Pinpoint the cell where the given text exists, returning its (x, y) midpoint coordinate. 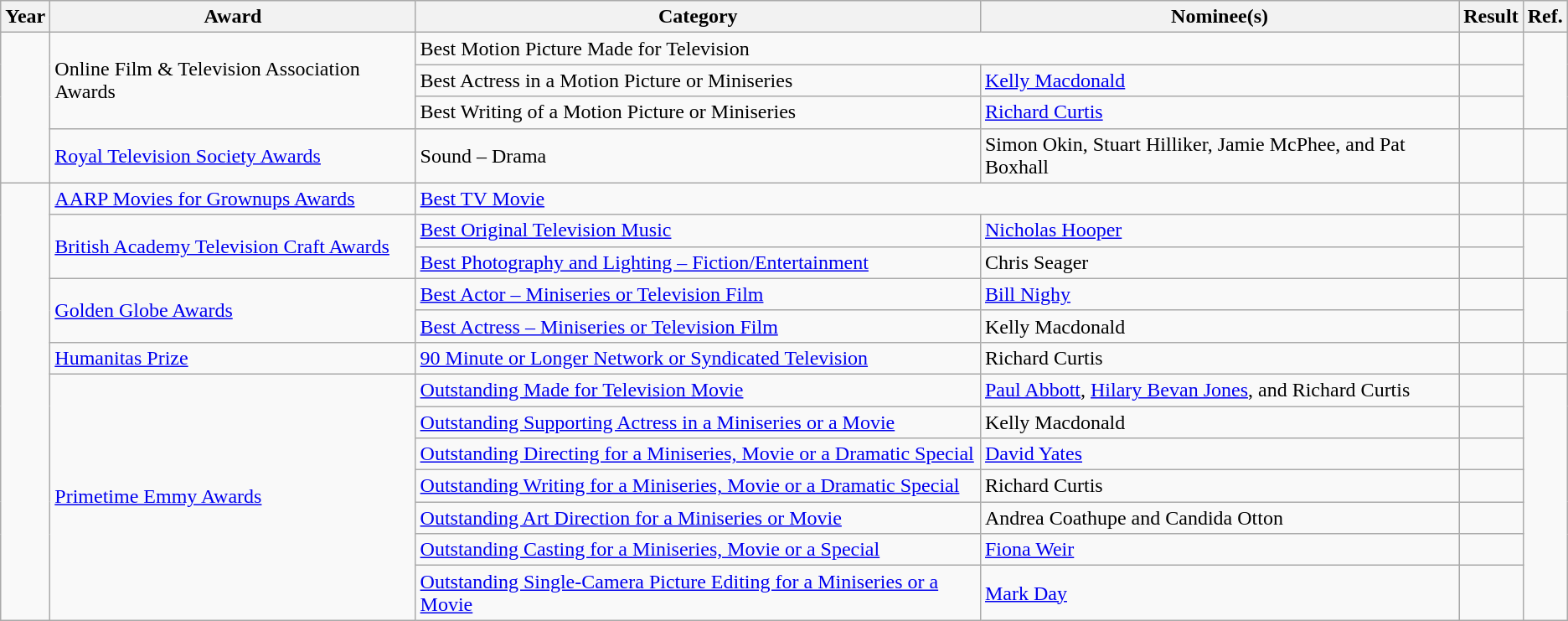
Best Writing of a Motion Picture or Miniseries (698, 112)
Mark Day (1220, 593)
Award (233, 17)
Fiona Weir (1220, 550)
Best TV Movie (937, 199)
Year (25, 17)
Best Motion Picture Made for Television (937, 49)
Nominee(s) (1220, 17)
Outstanding Supporting Actress in a Miniseries or a Movie (698, 422)
Chris Seager (1220, 262)
Best Actress in a Motion Picture or Miniseries (698, 80)
Best Actress – Miniseries or Television Film (698, 326)
Royal Television Society Awards (233, 156)
Outstanding Writing for a Miniseries, Movie or a Dramatic Special (698, 486)
Nicholas Hooper (1220, 230)
Humanitas Prize (233, 358)
Outstanding Casting for a Miniseries, Movie or a Special (698, 550)
Result (1491, 17)
Outstanding Single-Camera Picture Editing for a Miniseries or a Movie (698, 593)
Category (698, 17)
AARP Movies for Grownups Awards (233, 199)
Online Film & Television Association Awards (233, 80)
Paul Abbott, Hilary Bevan Jones, and Richard Curtis (1220, 390)
Andrea Coathupe and Candida Otton (1220, 518)
Simon Okin, Stuart Hilliker, Jamie McPhee, and Pat Boxhall (1220, 156)
Best Actor – Miniseries or Television Film (698, 294)
Bill Nighy (1220, 294)
Ref. (1545, 17)
David Yates (1220, 454)
Primetime Emmy Awards (233, 496)
Golden Globe Awards (233, 310)
Outstanding Directing for a Miniseries, Movie or a Dramatic Special (698, 454)
Outstanding Art Direction for a Miniseries or Movie (698, 518)
Best Photography and Lighting – Fiction/Entertainment (698, 262)
British Academy Television Craft Awards (233, 246)
Sound – Drama (698, 156)
90 Minute or Longer Network or Syndicated Television (698, 358)
Outstanding Made for Television Movie (698, 390)
Best Original Television Music (698, 230)
